Extract the [X, Y] coordinate from the center of the cell holding the provided text.  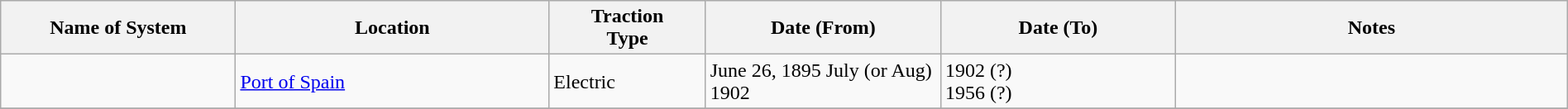
1902 (?)1956 (?) [1058, 81]
TractionType [627, 28]
June 26, 1895 July (or Aug) 1902 [823, 81]
Date (From) [823, 28]
Name of System [118, 28]
Date (To) [1058, 28]
Notes [1372, 28]
Location [392, 28]
Electric [627, 81]
Port of Spain [392, 81]
